Extract the (x, y) coordinate from the center of the cell holding the provided text.  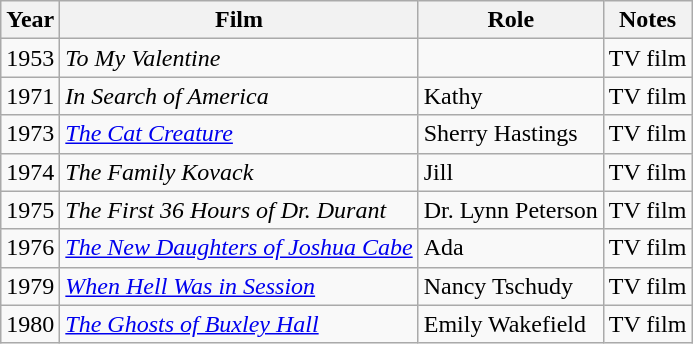
1976 (30, 248)
Jill (510, 172)
Kathy (510, 96)
The Ghosts of Buxley Hall (239, 324)
Ada (510, 248)
Year (30, 20)
Role (510, 20)
1974 (30, 172)
1975 (30, 210)
Nancy Tschudy (510, 286)
The New Daughters of Joshua Cabe (239, 248)
Dr. Lynn Peterson (510, 210)
1980 (30, 324)
1973 (30, 134)
To My Valentine (239, 58)
The First 36 Hours of Dr. Durant (239, 210)
1971 (30, 96)
Film (239, 20)
The Cat Creature (239, 134)
When Hell Was in Session (239, 286)
1953 (30, 58)
In Search of America (239, 96)
1979 (30, 286)
Notes (648, 20)
The Family Kovack (239, 172)
Sherry Hastings (510, 134)
Emily Wakefield (510, 324)
